Provide the [x, y] coordinate of the cell's center where the given text is located.  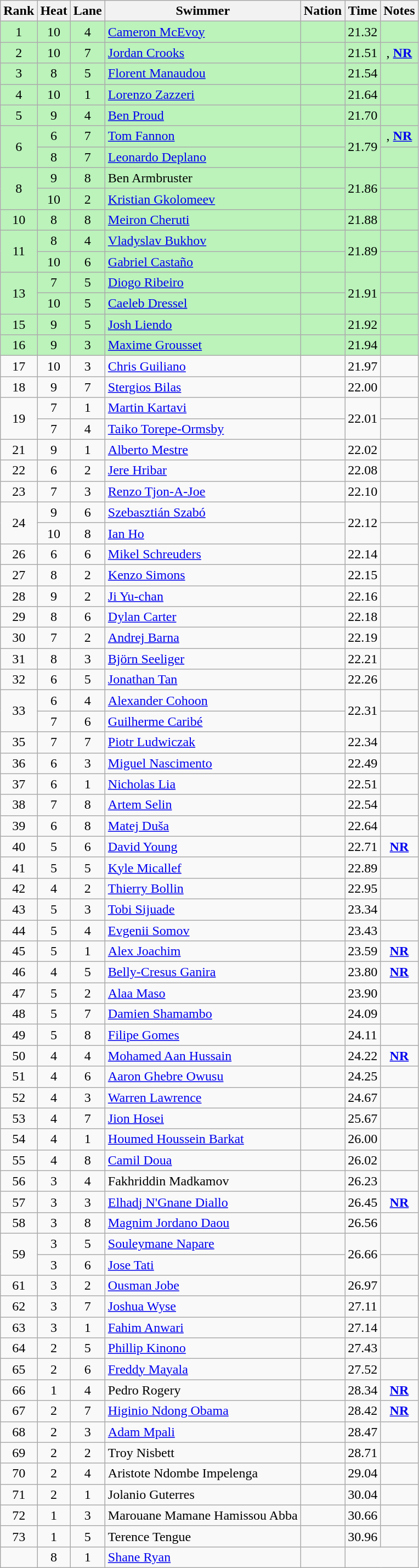
62 [19, 1307]
22.02 [363, 450]
Nicholas Lia [203, 784]
22.64 [363, 826]
Aaron Ghebre Owusu [203, 1077]
28.47 [363, 1432]
38 [19, 805]
24.11 [363, 1035]
57 [19, 1202]
22.71 [363, 847]
33 [19, 711]
23.43 [363, 931]
Jose Tati [203, 1264]
Andrej Barna [203, 638]
Matej Duša [203, 826]
Higinio Ndong Obama [203, 1411]
73 [19, 1536]
Maxime Grousset [203, 345]
51 [19, 1077]
43 [19, 909]
Taiko Torepe-Ormsby [203, 429]
22.00 [363, 387]
Ji Yu-chan [203, 596]
Artem Selin [203, 805]
24.25 [363, 1077]
63 [19, 1328]
21.79 [363, 147]
21.97 [363, 366]
22.21 [363, 659]
66 [19, 1390]
21.51 [363, 53]
22.34 [363, 742]
26.45 [363, 1202]
21.94 [363, 345]
71 [19, 1494]
11 [19, 251]
Caeleb Dressel [203, 304]
40 [19, 847]
22.19 [363, 638]
26.56 [363, 1223]
Nation [322, 11]
Szebasztián Szabó [203, 512]
Troy Nisbett [203, 1453]
Phillip Kinono [203, 1348]
Swimmer [203, 11]
30.96 [363, 1536]
30.04 [363, 1494]
15 [19, 324]
22.12 [363, 523]
Tobi Sijuade [203, 909]
Mohamed Aan Hussain [203, 1056]
Aristote Ndombe Impelenga [203, 1474]
61 [19, 1286]
Alaa Maso [203, 993]
Alex Joachim [203, 951]
39 [19, 826]
26.02 [363, 1160]
45 [19, 951]
23.34 [363, 909]
32 [19, 680]
Ben Armbruster [203, 178]
Freddy Mayala [203, 1369]
22.26 [363, 680]
69 [19, 1453]
Jolanio Guterres [203, 1494]
Shane Ryan [203, 1557]
29 [19, 617]
65 [19, 1369]
27.11 [363, 1307]
21.32 [363, 32]
Souleymane Napare [203, 1244]
26 [19, 554]
52 [19, 1097]
22.31 [363, 711]
19 [19, 418]
21.54 [363, 74]
Stergios Bilas [203, 387]
49 [19, 1035]
48 [19, 1014]
Thierry Bollin [203, 888]
44 [19, 931]
David Young [203, 847]
55 [19, 1160]
36 [19, 763]
22.49 [363, 763]
Pedro Rogery [203, 1390]
Lorenzo Zazzeri [203, 94]
Ian Ho [203, 533]
Meiron Cheruti [203, 220]
17 [19, 366]
Tom Fannon [203, 136]
28.71 [363, 1453]
21.89 [363, 251]
29.04 [363, 1474]
Kyle Micallef [203, 867]
56 [19, 1181]
Jion Hosei [203, 1118]
47 [19, 993]
24.22 [363, 1056]
Adam Mpali [203, 1432]
22.01 [363, 418]
Vladyslav Bukhov [203, 240]
Jordan Crooks [203, 53]
13 [19, 293]
23 [19, 491]
Diogo Ribeiro [203, 283]
Marouane Mamane Hamissou Abba [203, 1515]
26.97 [363, 1286]
Ousman Jobe [203, 1286]
26.23 [363, 1181]
Martin Kartavi [203, 408]
Kristian Gkolomeev [203, 199]
Alberto Mestre [203, 450]
16 [19, 345]
Filipe Gomes [203, 1035]
Mikel Schreuders [203, 554]
Gabriel Castaño [203, 262]
21.91 [363, 293]
Rank [19, 11]
Leonardo Deplano [203, 157]
Renzo Tjon-A-Joe [203, 491]
22.54 [363, 805]
Notes [399, 11]
28.34 [363, 1390]
24.67 [363, 1097]
22.15 [363, 575]
21 [19, 450]
Lane [88, 11]
70 [19, 1474]
37 [19, 784]
Dylan Carter [203, 617]
22.89 [363, 867]
Chris Guiliano [203, 366]
24 [19, 523]
54 [19, 1139]
28.42 [363, 1411]
21.64 [363, 94]
22.10 [363, 491]
Fakhriddin Madkamov [203, 1181]
30 [19, 638]
26.66 [363, 1254]
27.43 [363, 1348]
59 [19, 1254]
21.70 [363, 115]
24.09 [363, 1014]
26.00 [363, 1139]
27 [19, 575]
Björn Seeliger [203, 659]
30.66 [363, 1515]
25.67 [363, 1118]
Warren Lawrence [203, 1097]
23.80 [363, 972]
Time [363, 11]
Ben Proud [203, 115]
18 [19, 387]
28 [19, 596]
67 [19, 1411]
22.95 [363, 888]
Jonathan Tan [203, 680]
50 [19, 1056]
46 [19, 972]
Florent Manaudou [203, 74]
Guilherme Caribé [203, 721]
21.86 [363, 188]
68 [19, 1432]
27.52 [363, 1369]
31 [19, 659]
53 [19, 1118]
21.92 [363, 324]
Damien Shamambo [203, 1014]
Camil Doua [203, 1160]
Evgenii Somov [203, 931]
22.14 [363, 554]
23.90 [363, 993]
Piotr Ludwiczak [203, 742]
Houmed Houssein Barkat [203, 1139]
Miguel Nascimento [203, 763]
Heat [54, 11]
Belly-Cresus Ganira [203, 972]
Jere Hribar [203, 471]
Joshua Wyse [203, 1307]
Terence Tengue [203, 1536]
Magnim Jordano Daou [203, 1223]
35 [19, 742]
22.18 [363, 617]
22.08 [363, 471]
Alexander Cohoon [203, 701]
27.14 [363, 1328]
41 [19, 867]
22 [19, 471]
22.51 [363, 784]
22.16 [363, 596]
21.88 [363, 220]
Josh Liendo [203, 324]
Fahim Anwari [203, 1328]
42 [19, 888]
Elhadj N'Gnane Diallo [203, 1202]
72 [19, 1515]
64 [19, 1348]
23.59 [363, 951]
58 [19, 1223]
Cameron McEvoy [203, 32]
Kenzo Simons [203, 575]
